Output the (X, Y) coordinate of the center of the cell containing the given text.  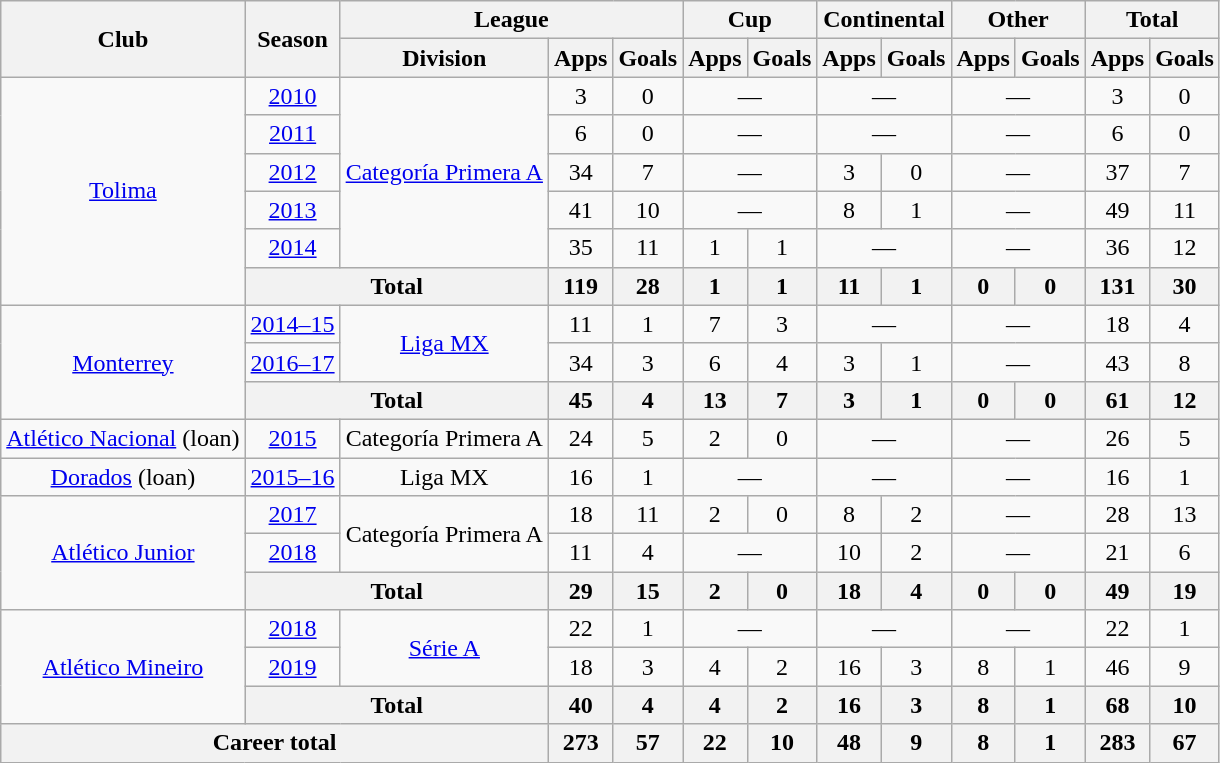
40 (580, 705)
119 (580, 286)
2010 (292, 96)
48 (849, 743)
2012 (292, 172)
Other (1018, 20)
15 (648, 591)
2015–16 (292, 477)
21 (1117, 553)
2011 (292, 134)
61 (1117, 400)
2017 (292, 515)
46 (1117, 667)
283 (1117, 743)
Season (292, 39)
29 (580, 591)
273 (580, 743)
2016–17 (292, 362)
2013 (292, 210)
Dorados (loan) (123, 477)
131 (1117, 286)
Atlético Mineiro (123, 667)
35 (580, 248)
2014 (292, 248)
Club (123, 39)
67 (1185, 743)
Career total (275, 743)
36 (1117, 248)
Cup (750, 20)
41 (580, 210)
2019 (292, 667)
45 (580, 400)
68 (1117, 705)
2015 (292, 438)
Continental (884, 20)
26 (1117, 438)
Atlético Junior (123, 553)
57 (648, 743)
Tolima (123, 191)
24 (580, 438)
19 (1185, 591)
Atlético Nacional (loan) (123, 438)
2014–15 (292, 324)
Division (444, 58)
Série A (444, 648)
43 (1117, 362)
League (512, 20)
37 (1117, 172)
Monterrey (123, 362)
30 (1185, 286)
